Find where the given text appears and provide that cell's center as [X, Y] coordinate. 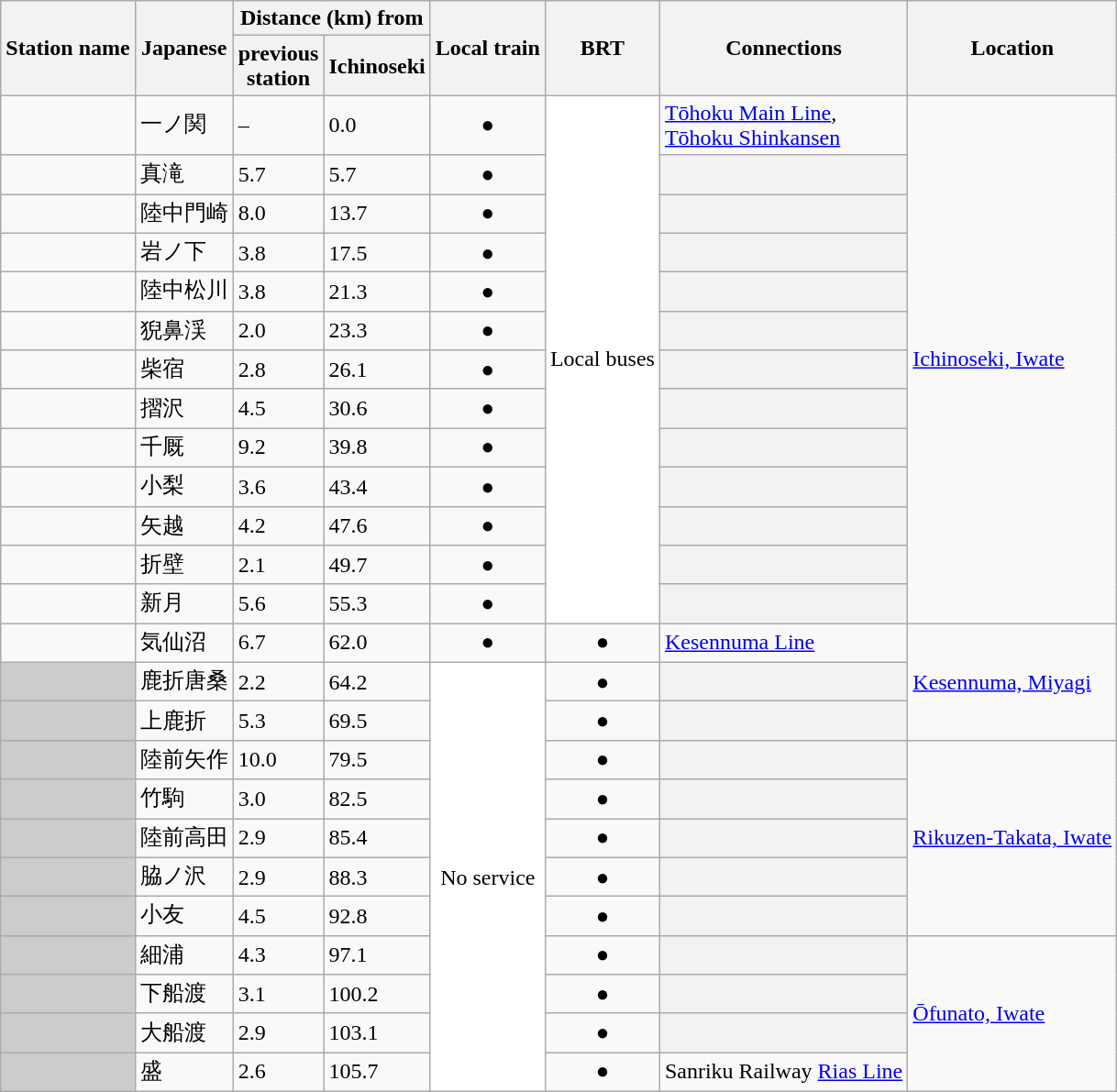
3.1 [279, 994]
82.5 [377, 800]
鹿折唐桑 [183, 682]
previousstation [279, 66]
49.7 [377, 565]
9.2 [279, 447]
69.5 [377, 721]
Ichinoseki [377, 66]
陸中松川 [183, 292]
Tōhoku Main Line,Tōhoku Shinkansen [783, 125]
79.5 [377, 759]
88.3 [377, 877]
柴宿 [183, 370]
97.1 [377, 955]
大船渡 [183, 1032]
Local buses [602, 359]
2.2 [279, 682]
猊鼻渓 [183, 330]
一ノ関 [183, 125]
8.0 [279, 215]
折壁 [183, 565]
下船渡 [183, 994]
千厩 [183, 447]
Kesennuma Line [783, 644]
陸中門崎 [183, 215]
105.7 [377, 1073]
Distance (km) from [332, 18]
Japanese [183, 48]
Ōfunato, Iwate [1012, 1013]
気仙沼 [183, 644]
Sanriku Railway Rias Line [783, 1073]
2.6 [279, 1073]
Connections [783, 48]
47.6 [377, 526]
真滝 [183, 174]
23.3 [377, 330]
– [279, 125]
103.1 [377, 1032]
3.6 [279, 486]
Station name [68, 48]
62.0 [377, 644]
0.0 [377, 125]
13.7 [377, 215]
21.3 [377, 292]
Ichinoseki, Iwate [1012, 359]
30.6 [377, 409]
BRT [602, 48]
陸前矢作 [183, 759]
細浦 [183, 955]
4.2 [279, 526]
No service [488, 877]
脇ノ沢 [183, 877]
55.3 [377, 603]
小梨 [183, 486]
盛 [183, 1073]
2.1 [279, 565]
2.0 [279, 330]
39.8 [377, 447]
岩ノ下 [183, 253]
10.0 [279, 759]
64.2 [377, 682]
5.3 [279, 721]
Local train [488, 48]
Rikuzen-Takata, Iwate [1012, 838]
Location [1012, 48]
新月 [183, 603]
矢越 [183, 526]
上鹿折 [183, 721]
4.3 [279, 955]
26.1 [377, 370]
Kesennuma, Miyagi [1012, 682]
3.0 [279, 800]
摺沢 [183, 409]
100.2 [377, 994]
85.4 [377, 838]
17.5 [377, 253]
5.6 [279, 603]
92.8 [377, 917]
陸前高田 [183, 838]
小友 [183, 917]
2.8 [279, 370]
竹駒 [183, 800]
6.7 [279, 644]
43.4 [377, 486]
